Locate the cell with the specified text and output its (X, Y) center coordinate. 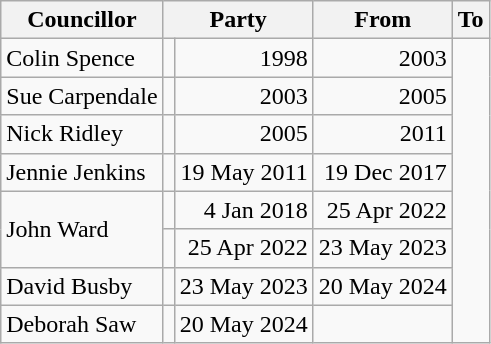
Colin Spence (82, 58)
4 Jan 2018 (244, 210)
Councillor (82, 20)
From (382, 20)
19 May 2011 (244, 172)
John Ward (82, 229)
1998 (244, 58)
To (470, 20)
2011 (382, 134)
Nick Ridley (82, 134)
19 Dec 2017 (382, 172)
Deborah Saw (82, 324)
Jennie Jenkins (82, 172)
David Busby (82, 286)
Sue Carpendale (82, 96)
Party (238, 20)
